From the cell containing the given text, extract its center point as [x, y] coordinate. 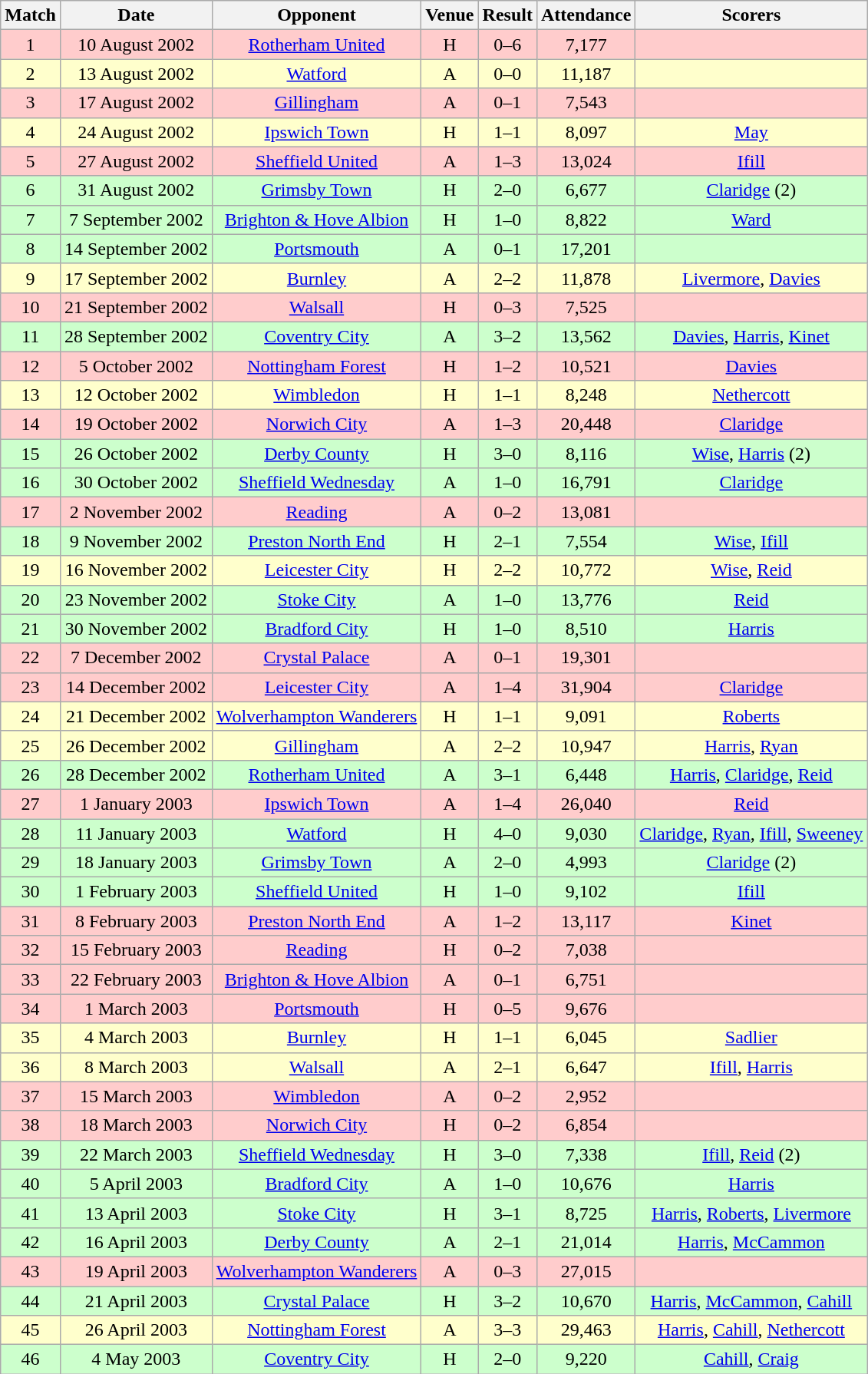
21 April 2003 [136, 1301]
33 [31, 979]
11,878 [586, 278]
46 [31, 1359]
7 September 2002 [136, 220]
26 [31, 775]
8 February 2003 [136, 921]
11 [31, 336]
Davies, Harris, Kinet [751, 336]
39 [31, 1154]
24 August 2002 [136, 132]
14 September 2002 [136, 249]
Cahill, Craig [751, 1359]
13,776 [586, 599]
Wise, Reid [751, 570]
41 [31, 1213]
17 August 2002 [136, 103]
16 [31, 483]
7 [31, 220]
23 November 2002 [136, 599]
24 [31, 716]
13,562 [586, 336]
6,751 [586, 979]
0–5 [507, 1009]
9,091 [586, 716]
22 March 2003 [136, 1154]
6,647 [586, 1067]
29,463 [586, 1330]
15 March 2003 [136, 1096]
22 February 2003 [136, 979]
4 [31, 132]
6,448 [586, 775]
8 [31, 249]
10,521 [586, 366]
1 [31, 45]
7,543 [586, 103]
Venue [450, 15]
Harris, Roberts, Livermore [751, 1213]
5 October 2002 [136, 366]
11,187 [586, 74]
44 [31, 1301]
38 [31, 1125]
6,677 [586, 190]
Harris, McCammon, Cahill [751, 1301]
Harris, Claridge, Reid [751, 775]
5 [31, 161]
15 February 2003 [136, 950]
29 [31, 863]
13 August 2002 [136, 74]
7,177 [586, 45]
13,081 [586, 512]
Ifill, Harris [751, 1067]
7,038 [586, 950]
Roberts [751, 716]
10 [31, 307]
4 March 2003 [136, 1038]
9,676 [586, 1009]
6 [31, 190]
27 [31, 804]
40 [31, 1184]
5 April 2003 [136, 1184]
Harris, Ryan [751, 745]
19 April 2003 [136, 1271]
11 January 2003 [136, 833]
15 [31, 454]
19 October 2002 [136, 424]
9,030 [586, 833]
18 January 2003 [136, 863]
18 [31, 541]
13,117 [586, 921]
12 October 2002 [136, 395]
3–3 [507, 1330]
0–6 [507, 45]
21 [31, 629]
35 [31, 1038]
45 [31, 1330]
31 [31, 921]
Wise, Harris (2) [751, 454]
8 March 2003 [136, 1067]
Nethercott [751, 395]
26 October 2002 [136, 454]
0–0 [507, 74]
30 November 2002 [136, 629]
Attendance [586, 15]
17,201 [586, 249]
14 December 2002 [136, 687]
28 September 2002 [136, 336]
Scorers [751, 15]
26 April 2003 [136, 1330]
13,024 [586, 161]
12 [31, 366]
May [751, 132]
8,510 [586, 629]
6,045 [586, 1038]
30 October 2002 [136, 483]
20 [31, 599]
Match [31, 15]
27,015 [586, 1271]
2 November 2002 [136, 512]
Result [507, 15]
Opponent [316, 15]
Harris, Cahill, Nethercott [751, 1330]
21 December 2002 [136, 716]
Sadlier [751, 1038]
17 [31, 512]
20,448 [586, 424]
31 August 2002 [136, 190]
19,301 [586, 658]
14 [31, 424]
2,952 [586, 1096]
13 April 2003 [136, 1213]
Date [136, 15]
Ward [751, 220]
Livermore, Davies [751, 278]
42 [31, 1242]
36 [31, 1067]
10,772 [586, 570]
7,525 [586, 307]
21 September 2002 [136, 307]
27 August 2002 [136, 161]
16,791 [586, 483]
8,248 [586, 395]
7,338 [586, 1154]
32 [31, 950]
37 [31, 1096]
8,725 [586, 1213]
4 May 2003 [136, 1359]
30 [31, 892]
18 March 2003 [136, 1125]
17 September 2002 [136, 278]
31,904 [586, 687]
Davies [751, 366]
1 February 2003 [136, 892]
8,822 [586, 220]
2 [31, 74]
Claridge, Ryan, Ifill, Sweeney [751, 833]
7,554 [586, 541]
3 [31, 103]
9,220 [586, 1359]
26,040 [586, 804]
Ifill, Reid (2) [751, 1154]
Wise, Ifill [751, 541]
19 [31, 570]
43 [31, 1271]
9,102 [586, 892]
23 [31, 687]
10 August 2002 [136, 45]
34 [31, 1009]
1 March 2003 [136, 1009]
10,670 [586, 1301]
26 December 2002 [136, 745]
9 [31, 278]
Kinet [751, 921]
16 November 2002 [136, 570]
13 [31, 395]
22 [31, 658]
Harris, McCammon [751, 1242]
8,116 [586, 454]
16 April 2003 [136, 1242]
21,014 [586, 1242]
10,947 [586, 745]
4–0 [507, 833]
1 January 2003 [136, 804]
28 [31, 833]
6,854 [586, 1125]
7 December 2002 [136, 658]
28 December 2002 [136, 775]
10,676 [586, 1184]
25 [31, 745]
9 November 2002 [136, 541]
8,097 [586, 132]
4,993 [586, 863]
